Extract the (x, y) coordinate from the center of the cell holding the provided text.  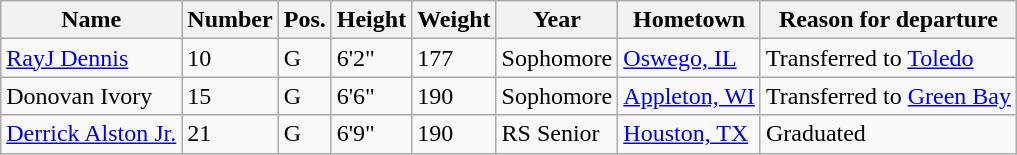
Pos. (304, 20)
Year (557, 20)
Graduated (888, 134)
Oswego, IL (690, 58)
Height (371, 20)
15 (230, 96)
21 (230, 134)
177 (454, 58)
6'6" (371, 96)
Reason for departure (888, 20)
6'2" (371, 58)
Appleton, WI (690, 96)
Number (230, 20)
Name (92, 20)
Transferred to Green Bay (888, 96)
Weight (454, 20)
Houston, TX (690, 134)
Derrick Alston Jr. (92, 134)
10 (230, 58)
Donovan Ivory (92, 96)
Hometown (690, 20)
Transferred to Toledo (888, 58)
RayJ Dennis (92, 58)
6'9" (371, 134)
RS Senior (557, 134)
